Capture the cell that displays the provided text and extract its [x, y] central coordinate. 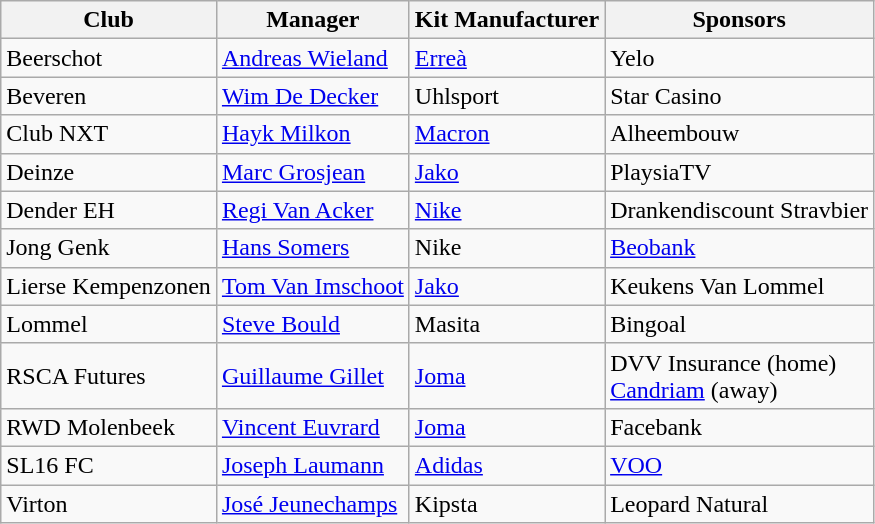
Star Casino [740, 96]
Erreà [506, 58]
Yelo [740, 58]
Andreas Wieland [312, 58]
PlaysiaTV [740, 172]
Hayk Milkon [312, 134]
Macron [506, 134]
Lommel [109, 324]
Kipsta [506, 503]
Virton [109, 503]
Drankendiscount Stravbier [740, 210]
Masita [506, 324]
RSCA Futures [109, 376]
Alheembouw [740, 134]
Bingoal [740, 324]
Vincent Euvrard [312, 427]
VOO [740, 465]
Dender EH [109, 210]
Joseph Laumann [312, 465]
Adidas [506, 465]
Club [109, 20]
José Jeunechamps [312, 503]
RWD Molenbeek [109, 427]
Uhlsport [506, 96]
Leopard Natural [740, 503]
Manager [312, 20]
SL16 FC [109, 465]
Wim De Decker [312, 96]
Beveren [109, 96]
Club NXT [109, 134]
Lierse Kempenzonen [109, 286]
Keukens Van Lommel [740, 286]
Hans Somers [312, 248]
Tom Van Imschoot [312, 286]
Guillaume Gillet [312, 376]
Marc Grosjean [312, 172]
Jong Genk [109, 248]
Beerschot [109, 58]
Sponsors [740, 20]
Deinze [109, 172]
Facebank [740, 427]
Steve Bould [312, 324]
Regi Van Acker [312, 210]
DVV Insurance (home) Candriam (away) [740, 376]
Beobank [740, 248]
Kit Manufacturer [506, 20]
